Detect which cell encompasses the target text, then output its (x, y) center coordinate. 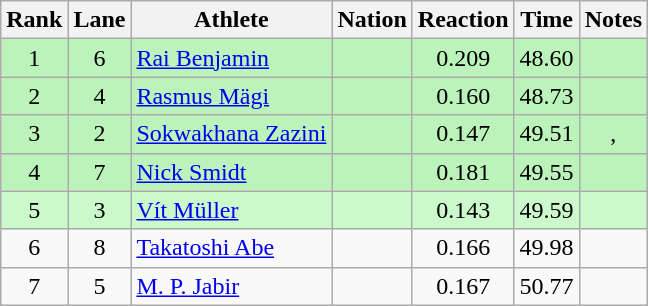
Rank (34, 20)
1 (34, 58)
49.51 (546, 134)
0.160 (463, 96)
50.77 (546, 286)
Rai Benjamin (232, 58)
49.98 (546, 248)
M. P. Jabir (232, 286)
8 (100, 248)
Notes (613, 20)
Nation (372, 20)
48.73 (546, 96)
0.143 (463, 210)
Sokwakhana Zazini (232, 134)
Nick Smidt (232, 172)
49.59 (546, 210)
49.55 (546, 172)
0.209 (463, 58)
Athlete (232, 20)
, (613, 134)
Reaction (463, 20)
Lane (100, 20)
Time (546, 20)
0.147 (463, 134)
Vít Müller (232, 210)
Takatoshi Abe (232, 248)
0.167 (463, 286)
48.60 (546, 58)
0.166 (463, 248)
0.181 (463, 172)
Rasmus Mägi (232, 96)
